Output the [x, y] coordinate of the center of the cell containing the given text.  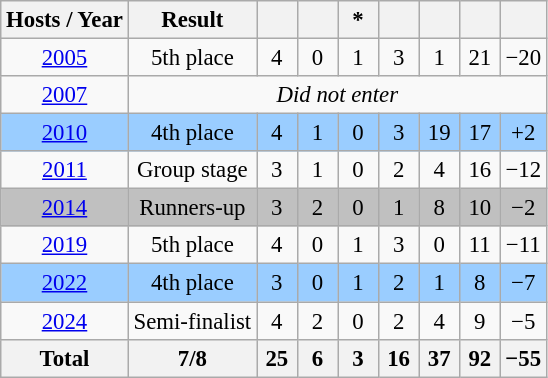
2011 [64, 170]
2019 [64, 245]
21 [480, 58]
9 [480, 321]
2005 [64, 58]
−20 [523, 58]
+2 [523, 133]
−55 [523, 358]
−12 [523, 170]
Hosts / Year [64, 20]
Runners-up [192, 208]
−11 [523, 245]
19 [440, 133]
−2 [523, 208]
−7 [523, 283]
Total [64, 358]
25 [276, 358]
−5 [523, 321]
11 [480, 245]
37 [440, 358]
Group stage [192, 170]
* [358, 20]
2022 [64, 283]
2014 [64, 208]
2007 [64, 95]
7/8 [192, 358]
2024 [64, 321]
6 [318, 358]
Result [192, 20]
92 [480, 358]
2010 [64, 133]
Semi-finalist [192, 321]
17 [480, 133]
10 [480, 208]
Did not enter [337, 95]
